Locate the cell with the specified text and output its (X, Y) center coordinate. 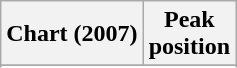
Chart (2007) (72, 34)
Peak position (189, 34)
